Extract the (x, y) coordinate from the center of the cell holding the provided text.  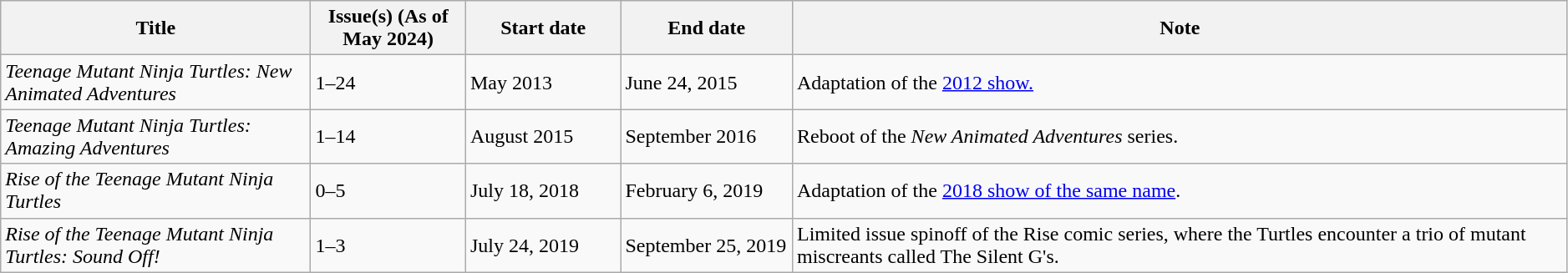
Rise of the Teenage Mutant Ninja Turtles (155, 190)
Issue(s) (As of May 2024) (388, 28)
Reboot of the New Animated Adventures series. (1180, 137)
August 2015 (543, 137)
July 18, 2018 (543, 190)
Start date (543, 28)
1–3 (388, 245)
1–24 (388, 82)
Note (1180, 28)
February 6, 2019 (707, 190)
Teenage Mutant Ninja Turtles: Amazing Adventures (155, 137)
May 2013 (543, 82)
1–14 (388, 137)
Adaptation of the 2018 show of the same name. (1180, 190)
0–5 (388, 190)
Title (155, 28)
Limited issue spinoff of the Rise comic series, where the Turtles encounter a trio of mutant miscreants called The Silent G's. (1180, 245)
Teenage Mutant Ninja Turtles: New Animated Adventures (155, 82)
September 2016 (707, 137)
End date (707, 28)
July 24, 2019 (543, 245)
Adaptation of the 2012 show. (1180, 82)
Rise of the Teenage Mutant Ninja Turtles: Sound Off! (155, 245)
June 24, 2015 (707, 82)
September 25, 2019 (707, 245)
